Scan for the cell matching the given text and deliver its (x, y) coordinate at center. 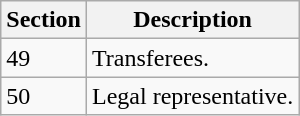
Description (192, 20)
Legal representative. (192, 96)
50 (44, 96)
49 (44, 58)
Section (44, 20)
Transferees. (192, 58)
